Locate the cell with the specified text and output its [x, y] center coordinate. 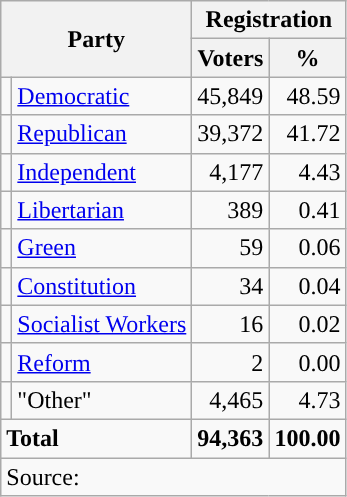
34 [230, 286]
"Other" [102, 400]
0.02 [308, 324]
94,363 [230, 438]
4,177 [230, 172]
Republican [102, 134]
2 [230, 362]
Party [96, 39]
48.59 [308, 96]
0.00 [308, 362]
45,849 [230, 96]
4.73 [308, 400]
39,372 [230, 134]
Constitution [102, 286]
41.72 [308, 134]
Green [102, 248]
16 [230, 324]
Registration [269, 20]
59 [230, 248]
0.06 [308, 248]
Libertarian [102, 210]
Voters [230, 58]
4,465 [230, 400]
Socialist Workers [102, 324]
100.00 [308, 438]
389 [230, 210]
Total [96, 438]
0.04 [308, 286]
Democratic [102, 96]
Reform [102, 362]
0.41 [308, 210]
4.43 [308, 172]
Source: [174, 477]
Independent [102, 172]
% [308, 58]
